Search for the cell housing the specified text and yield its (x, y) center coordinate. 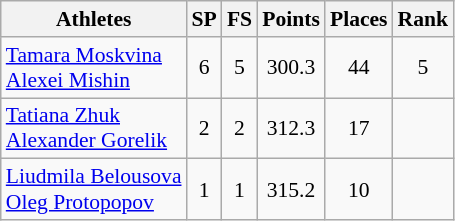
17 (359, 128)
312.3 (291, 128)
300.3 (291, 68)
Places (359, 19)
10 (359, 190)
315.2 (291, 190)
FS (240, 19)
Rank (424, 19)
Liudmila BelousovaOleg Protopopov (94, 190)
Tatiana ZhukAlexander Gorelik (94, 128)
SP (204, 19)
Athletes (94, 19)
44 (359, 68)
Tamara MoskvinaAlexei Mishin (94, 68)
Points (291, 19)
6 (204, 68)
